Provide the [x, y] coordinate of the cell's center where the given text is located.  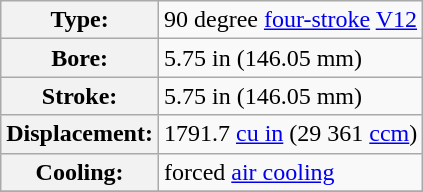
Stroke: [80, 96]
forced air cooling [290, 172]
Cooling: [80, 172]
1791.7 cu in (29 361 ccm) [290, 134]
Displacement: [80, 134]
Type: [80, 20]
90 degree four-stroke V12 [290, 20]
Bore: [80, 58]
